Detect which cell encompasses the target text, then output its (X, Y) center coordinate. 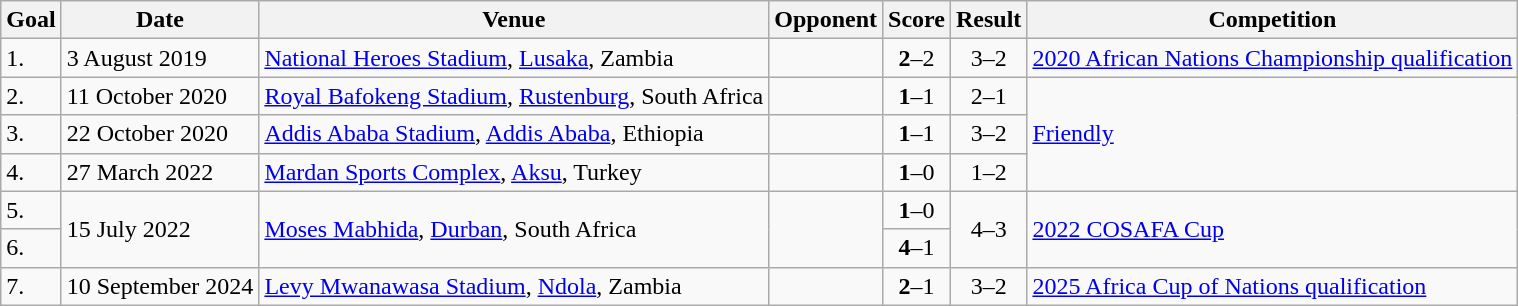
2020 African Nations Championship qualification (1272, 58)
2. (31, 96)
Friendly (1272, 134)
3. (31, 134)
5. (31, 210)
27 March 2022 (160, 172)
Goal (31, 20)
Score (917, 20)
2022 COSAFA Cup (1272, 229)
Venue (514, 20)
2–2 (917, 58)
22 October 2020 (160, 134)
Date (160, 20)
Result (988, 20)
National Heroes Stadium, Lusaka, Zambia (514, 58)
15 July 2022 (160, 229)
Mardan Sports Complex, Aksu, Turkey (514, 172)
11 October 2020 (160, 96)
Moses Mabhida, Durban, South Africa (514, 229)
Opponent (826, 20)
1–2 (988, 172)
Royal Bafokeng Stadium, Rustenburg, South Africa (514, 96)
4–3 (988, 229)
1. (31, 58)
Levy Mwanawasa Stadium, Ndola, Zambia (514, 286)
4. (31, 172)
2025 Africa Cup of Nations qualification (1272, 286)
3 August 2019 (160, 58)
6. (31, 248)
Addis Ababa Stadium, Addis Ababa, Ethiopia (514, 134)
10 September 2024 (160, 286)
Competition (1272, 20)
7. (31, 286)
4–1 (917, 248)
